Return [x, y] of the center of cell containing provided text 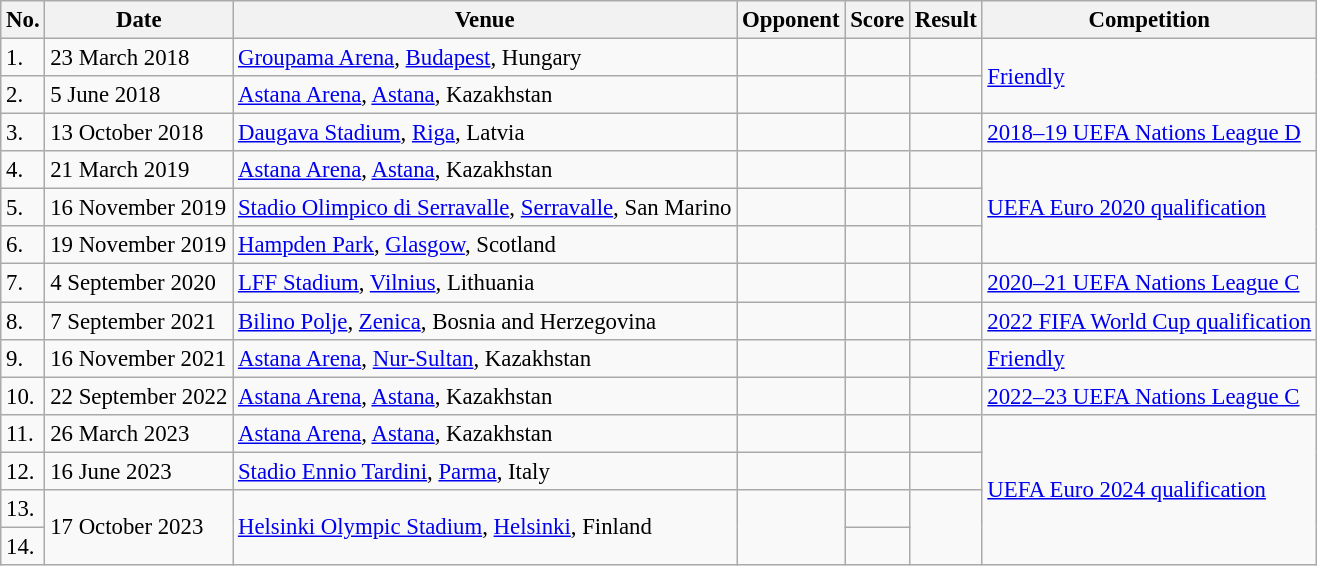
2022–23 UEFA Nations League C [1149, 396]
7. [23, 283]
2020–21 UEFA Nations League C [1149, 283]
Groupama Arena, Budapest, Hungary [485, 58]
22 September 2022 [139, 396]
16 June 2023 [139, 471]
5. [23, 208]
13. [23, 509]
9. [23, 358]
Opponent [791, 20]
Astana Arena, Nur-Sultan, Kazakhstan [485, 358]
Bilino Polje, Zenica, Bosnia and Herzegovina [485, 321]
Result [946, 20]
LFF Stadium, Vilnius, Lithuania [485, 283]
Venue [485, 20]
23 March 2018 [139, 58]
Score [878, 20]
Daugava Stadium, Riga, Latvia [485, 133]
21 March 2019 [139, 170]
5 June 2018 [139, 95]
Stadio Olimpico di Serravalle, Serravalle, San Marino [485, 208]
16 November 2019 [139, 208]
Date [139, 20]
19 November 2019 [139, 245]
16 November 2021 [139, 358]
7 September 2021 [139, 321]
No. [23, 20]
8. [23, 321]
2022 FIFA World Cup qualification [1149, 321]
UEFA Euro 2024 qualification [1149, 489]
Competition [1149, 20]
2018–19 UEFA Nations League D [1149, 133]
4 September 2020 [139, 283]
4. [23, 170]
Stadio Ennio Tardini, Parma, Italy [485, 471]
1. [23, 58]
10. [23, 396]
12. [23, 471]
11. [23, 433]
13 October 2018 [139, 133]
UEFA Euro 2020 qualification [1149, 208]
2. [23, 95]
14. [23, 546]
6. [23, 245]
26 March 2023 [139, 433]
Helsinki Olympic Stadium, Helsinki, Finland [485, 528]
17 October 2023 [139, 528]
Hampden Park, Glasgow, Scotland [485, 245]
3. [23, 133]
